Detect which cell encompasses the target text, then output its (x, y) center coordinate. 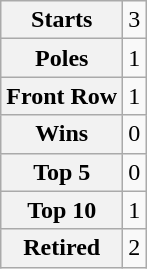
3 (134, 20)
Starts (62, 20)
Retired (62, 248)
Poles (62, 58)
Top 5 (62, 172)
2 (134, 248)
Wins (62, 134)
Top 10 (62, 210)
Front Row (62, 96)
